Locate the cell with the specified text and output its (x, y) center coordinate. 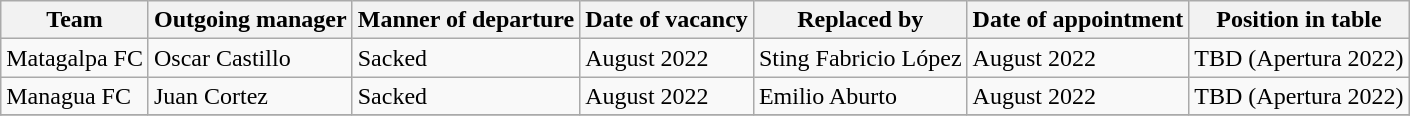
Oscar Castillo (250, 58)
Date of appointment (1078, 20)
Matagalpa FC (75, 58)
Managua FC (75, 96)
Position in table (1299, 20)
Juan Cortez (250, 96)
Outgoing manager (250, 20)
Date of vacancy (667, 20)
Manner of departure (466, 20)
Emilio Aburto (860, 96)
Replaced by (860, 20)
Sting Fabricio López (860, 58)
Team (75, 20)
